Provide the [x, y] coordinate of the cell's center where the given text is located.  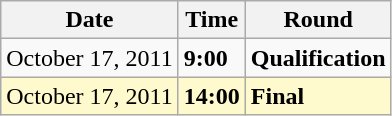
9:00 [212, 58]
Final [318, 96]
Date [90, 20]
Round [318, 20]
Time [212, 20]
Qualification [318, 58]
14:00 [212, 96]
